Find where the given text appears and provide that cell's center as (x, y) coordinate. 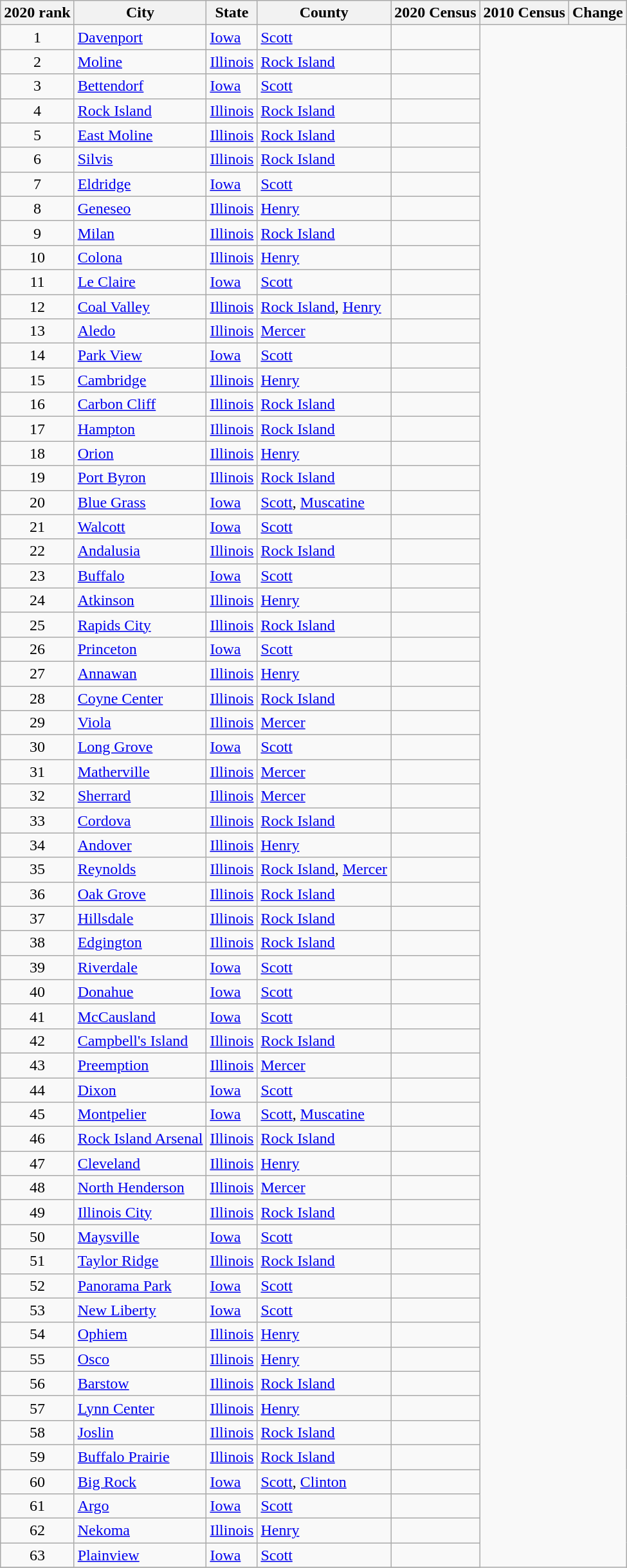
52 (37, 1286)
7 (37, 184)
Davenport (140, 37)
Eldridge (140, 184)
34 (37, 845)
42 (37, 1041)
13 (37, 331)
53 (37, 1310)
41 (37, 1016)
20 (37, 502)
38 (37, 943)
Milan (140, 233)
31 (37, 772)
Matherville (140, 772)
17 (37, 429)
Illinois City (140, 1212)
Donahue (140, 992)
Ophiem (140, 1335)
2020 rank (37, 13)
North Henderson (140, 1188)
12 (37, 307)
2 (37, 62)
26 (37, 649)
Taylor Ridge (140, 1261)
Cambridge (140, 380)
18 (37, 453)
Riverdale (140, 967)
25 (37, 624)
40 (37, 992)
Viola (140, 723)
43 (37, 1065)
58 (37, 1432)
28 (37, 698)
Blue Grass (140, 502)
6 (37, 160)
33 (37, 821)
Atkinson (140, 600)
21 (37, 527)
4 (37, 111)
Cleveland (140, 1163)
Lynn Center (140, 1408)
Le Claire (140, 282)
Reynolds (140, 870)
Preemption (140, 1065)
Coal Valley (140, 307)
Rock Island Arsenal (140, 1139)
14 (37, 356)
55 (37, 1359)
56 (37, 1383)
27 (37, 673)
Rock Island, Mercer (324, 870)
2010 Census (524, 13)
Geneseo (140, 208)
8 (37, 208)
23 (37, 576)
48 (37, 1188)
32 (37, 796)
50 (37, 1237)
Sherrard (140, 796)
Barstow (140, 1383)
Park View (140, 356)
44 (37, 1090)
County (324, 13)
Port Byron (140, 478)
Buffalo Prairie (140, 1457)
15 (37, 380)
Carbon Cliff (140, 405)
Cordova (140, 821)
10 (37, 257)
37 (37, 918)
Plainview (140, 1555)
State (232, 13)
35 (37, 870)
Princeton (140, 649)
29 (37, 723)
54 (37, 1335)
Dixon (140, 1090)
Orion (140, 453)
Oak Grove (140, 894)
Silvis (140, 160)
Montpelier (140, 1115)
Rapids City (140, 624)
63 (37, 1555)
Annawan (140, 673)
Panorama Park (140, 1286)
City (140, 13)
59 (37, 1457)
Osco (140, 1359)
9 (37, 233)
East Moline (140, 135)
Big Rock (140, 1481)
Buffalo (140, 576)
Walcott (140, 527)
Hillsdale (140, 918)
Edgington (140, 943)
22 (37, 551)
Long Grove (140, 747)
McCausland (140, 1016)
Andalusia (140, 551)
49 (37, 1212)
11 (37, 282)
3 (37, 86)
Rock Island, Henry (324, 307)
16 (37, 405)
Campbell's Island (140, 1041)
61 (37, 1506)
Hampton (140, 429)
60 (37, 1481)
Andover (140, 845)
36 (37, 894)
Coyne Center (140, 698)
Joslin (140, 1432)
2020 Census (435, 13)
19 (37, 478)
30 (37, 747)
39 (37, 967)
Maysville (140, 1237)
New Liberty (140, 1310)
24 (37, 600)
Change (597, 13)
57 (37, 1408)
45 (37, 1115)
1 (37, 37)
46 (37, 1139)
Scott, Clinton (324, 1481)
Bettendorf (140, 86)
Nekoma (140, 1531)
51 (37, 1261)
Aledo (140, 331)
62 (37, 1531)
Argo (140, 1506)
47 (37, 1163)
Colona (140, 257)
Moline (140, 62)
5 (37, 135)
